Find where the given text appears and provide that cell's center as [x, y] coordinate. 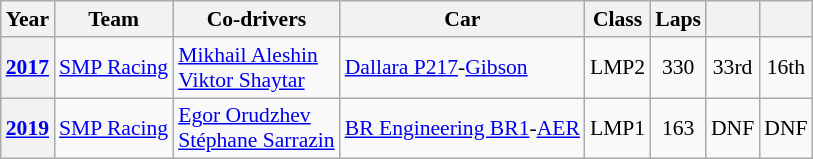
Car [462, 19]
16th [786, 68]
Class [618, 19]
Laps [678, 19]
2017 [28, 68]
2019 [28, 128]
Team [114, 19]
Egor Orudzhev Stéphane Sarrazin [256, 128]
33rd [732, 68]
LMP2 [618, 68]
Year [28, 19]
BR Engineering BR1-AER [462, 128]
Dallara P217-Gibson [462, 68]
163 [678, 128]
Co-drivers [256, 19]
Mikhail Aleshin Viktor Shaytar [256, 68]
330 [678, 68]
LMP1 [618, 128]
